From the cell containing the given text, extract its center point as [X, Y] coordinate. 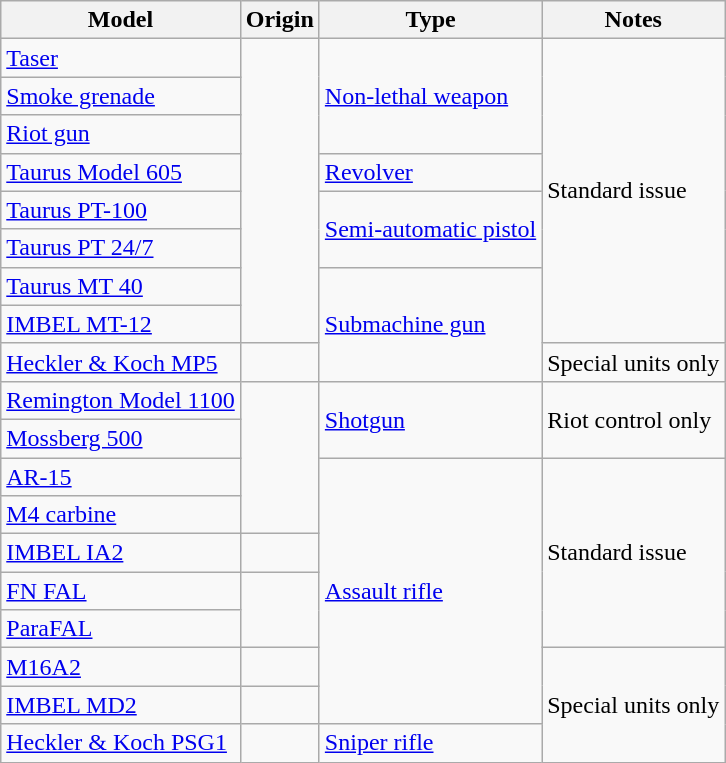
Taurus Model 605 [121, 172]
Revolver [430, 172]
Type [430, 20]
Smoke grenade [121, 96]
IMBEL MD2 [121, 705]
ParaFAL [121, 629]
Origin [280, 20]
Riot gun [121, 134]
IMBEL MT-12 [121, 324]
Heckler & Koch MP5 [121, 362]
Semi-automatic pistol [430, 229]
IMBEL IA2 [121, 553]
FN FAL [121, 591]
Taurus PT 24/7 [121, 248]
M4 carbine [121, 515]
Assault rifle [430, 591]
Taser [121, 58]
AR-15 [121, 477]
Submachine gun [430, 324]
Riot control only [634, 419]
Taurus PT-100 [121, 210]
M16A2 [121, 667]
Mossberg 500 [121, 438]
Non-lethal weapon [430, 96]
Notes [634, 20]
Remington Model 1100 [121, 400]
Sniper rifle [430, 743]
Model [121, 20]
Shotgun [430, 419]
Taurus MT 40 [121, 286]
Heckler & Koch PSG1 [121, 743]
